Return the (X, Y) coordinate for the center point of the cell that contains the specified text.  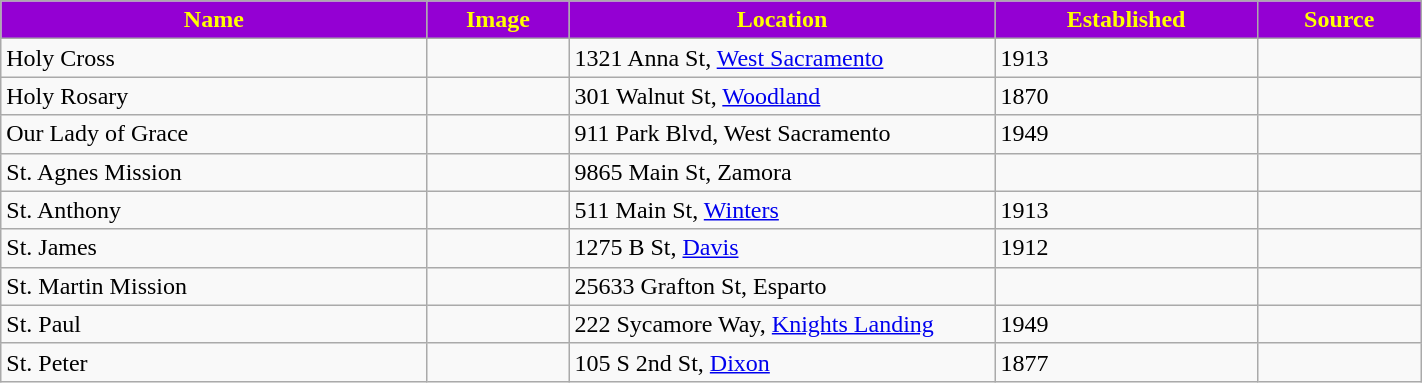
St. Agnes Mission (214, 172)
1912 (1126, 248)
St. James (214, 248)
Name (214, 20)
Source (1339, 20)
511 Main St, Winters (782, 210)
301 Walnut St, Woodland (782, 96)
St. Peter (214, 362)
1870 (1126, 96)
Image (498, 20)
Our Lady of Grace (214, 134)
1877 (1126, 362)
105 S 2nd St, Dixon (782, 362)
1321 Anna St, West Sacramento (782, 58)
Established (1126, 20)
222 Sycamore Way, Knights Landing (782, 324)
911 Park Blvd, West Sacramento (782, 134)
1275 B St, Davis (782, 248)
9865 Main St, Zamora (782, 172)
St. Martin Mission (214, 286)
Location (782, 20)
St. Anthony (214, 210)
St. Paul (214, 324)
Holy Cross (214, 58)
Holy Rosary (214, 96)
25633 Grafton St, Esparto (782, 286)
